Output the [X, Y] coordinate of the center of the cell containing the given text.  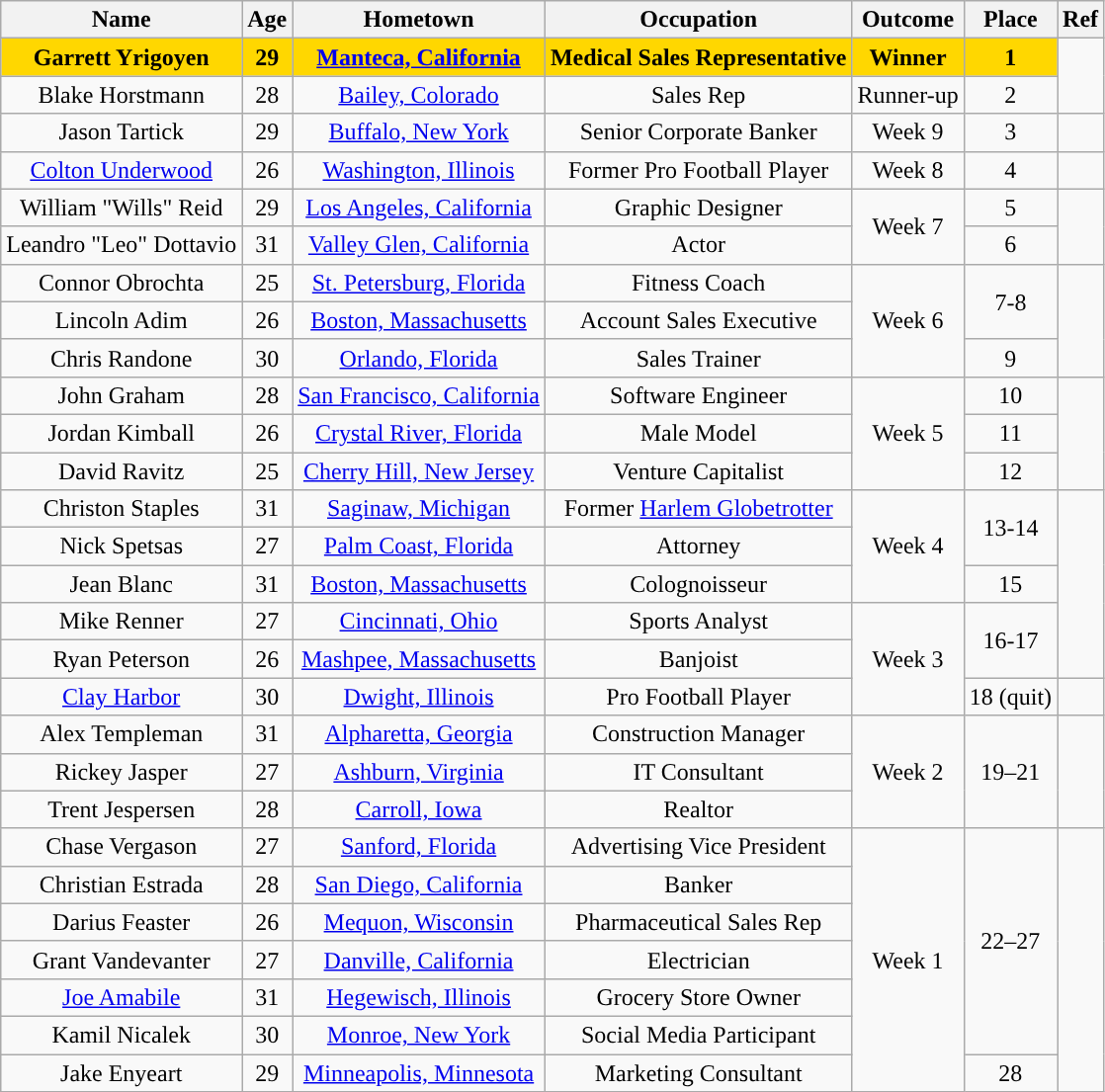
Realtor [698, 809]
16-17 [1010, 640]
Cherry Hill, New Jersey [419, 471]
Week 9 [907, 132]
Connor Obrochta [122, 283]
Week 8 [907, 170]
Los Angeles, California [419, 208]
9 [1010, 358]
Advertising Vice President [698, 847]
Joe Amabile [122, 997]
Minneapolis, Minnesota [419, 1072]
Palm Coast, Florida [419, 546]
Male Model [698, 433]
Blake Horstmann [122, 95]
San Diego, California [419, 884]
Week 4 [907, 546]
4 [1010, 170]
Pro Football Player [698, 697]
Washington, Illinois [419, 170]
Pharmaceutical Sales Rep [698, 922]
Jason Tartick [122, 132]
Chris Randone [122, 358]
Saginaw, Michigan [419, 509]
Mike Renner [122, 622]
19–21 [1010, 772]
Software Engineer [698, 395]
William "Wills" Reid [122, 208]
Age [267, 20]
Colton Underwood [122, 170]
Cincinnati, Ohio [419, 622]
Rickey Jasper [122, 772]
Attorney [698, 546]
IT Consultant [698, 772]
Banjoist [698, 659]
Christon Staples [122, 509]
Week 2 [907, 772]
Danville, California [419, 960]
Nick Spetsas [122, 546]
Week 1 [907, 960]
Occupation [698, 20]
6 [1010, 245]
Sales Rep [698, 95]
Garrett Yrigoyen [122, 57]
Trent Jespersen [122, 809]
Carroll, Iowa [419, 809]
St. Petersburg, Florida [419, 283]
15 [1010, 584]
Winner [907, 57]
Mequon, Wisconsin [419, 922]
Orlando, Florida [419, 358]
Week 7 [907, 226]
18 (quit) [1010, 697]
Hegewisch, Illinois [419, 997]
Former Pro Football Player [698, 170]
Jordan Kimball [122, 433]
David Ravitz [122, 471]
2 [1010, 95]
Ryan Peterson [122, 659]
Place [1010, 20]
12 [1010, 471]
Name [122, 20]
Alex Templeman [122, 734]
10 [1010, 395]
Sanford, Florida [419, 847]
Clay Harbor [122, 697]
Venture Capitalist [698, 471]
Sports Analyst [698, 622]
Week 6 [907, 320]
John Graham [122, 395]
Jake Enyeart [122, 1072]
Week 3 [907, 659]
Account Sales Executive [698, 320]
Medical Sales Representative [698, 57]
Ref [1081, 20]
5 [1010, 208]
Ashburn, Virginia [419, 772]
Valley Glen, California [419, 245]
Senior Corporate Banker [698, 132]
Electrician [698, 960]
Lincoln Adim [122, 320]
Outcome [907, 20]
7-8 [1010, 301]
Grant Vandevanter [122, 960]
Social Media Participant [698, 1035]
Dwight, Illinois [419, 697]
Fitness Coach [698, 283]
22–27 [1010, 941]
13-14 [1010, 528]
Marketing Consultant [698, 1072]
Bailey, Colorado [419, 95]
Christian Estrada [122, 884]
Monroe, New York [419, 1035]
Buffalo, New York [419, 132]
Crystal River, Florida [419, 433]
Grocery Store Owner [698, 997]
Actor [698, 245]
3 [1010, 132]
Alpharetta, Georgia [419, 734]
11 [1010, 433]
Leandro "Leo" Dottavio [122, 245]
Mashpee, Massachusetts [419, 659]
Week 5 [907, 433]
Kamil Nicalek [122, 1035]
Graphic Designer [698, 208]
San Francisco, California [419, 395]
Construction Manager [698, 734]
Former Harlem Globetrotter [698, 509]
Hometown [419, 20]
1 [1010, 57]
Runner-up [907, 95]
Banker [698, 884]
Manteca, California [419, 57]
Colognoisseur [698, 584]
Jean Blanc [122, 584]
Darius Feaster [122, 922]
Chase Vergason [122, 847]
Sales Trainer [698, 358]
